Find where the given text appears and provide that cell's center as (x, y) coordinate. 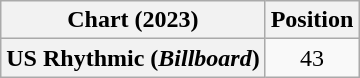
Position (312, 20)
43 (312, 58)
US Rhythmic (Billboard) (133, 58)
Chart (2023) (133, 20)
